Provide the [x, y] coordinate of the cell's center where the given text is located.  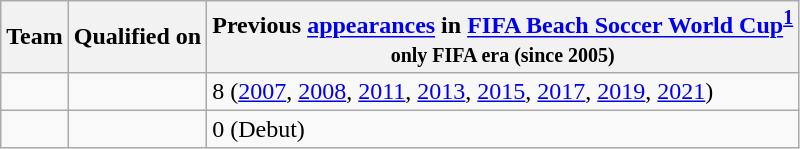
Team [35, 37]
0 (Debut) [503, 129]
8 (2007, 2008, 2011, 2013, 2015, 2017, 2019, 2021) [503, 91]
Previous appearances in FIFA Beach Soccer World Cup1only FIFA era (since 2005) [503, 37]
Qualified on [137, 37]
